Locate the cell with the specified text and output its [X, Y] center coordinate. 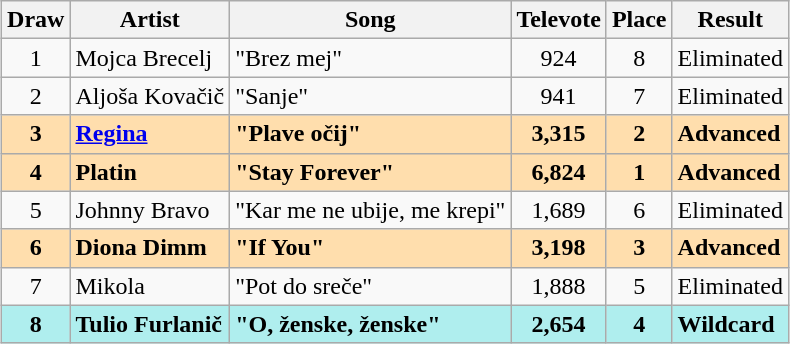
"Pot do sreče" [370, 286]
Song [370, 20]
Artist [150, 20]
"Kar me ne ubije, me krepi" [370, 210]
6,824 [558, 172]
Aljoša Kovačič [150, 96]
"Stay Forever" [370, 172]
1,689 [558, 210]
Wildcard [730, 324]
"Sanje" [370, 96]
Johnny Bravo [150, 210]
Platin [150, 172]
Mojca Brecelj [150, 58]
Mikola [150, 286]
941 [558, 96]
Result [730, 20]
"Plave očij" [370, 134]
2,654 [558, 324]
"If You" [370, 248]
Place [639, 20]
Diona Dimm [150, 248]
3,315 [558, 134]
Televote [558, 20]
Regina [150, 134]
Tulio Furlanič [150, 324]
1,888 [558, 286]
924 [558, 58]
"Brez mej" [370, 58]
Draw [36, 20]
"O, ženske, ženske" [370, 324]
3,198 [558, 248]
